Scan for the cell matching the given text and deliver its [x, y] coordinate at center. 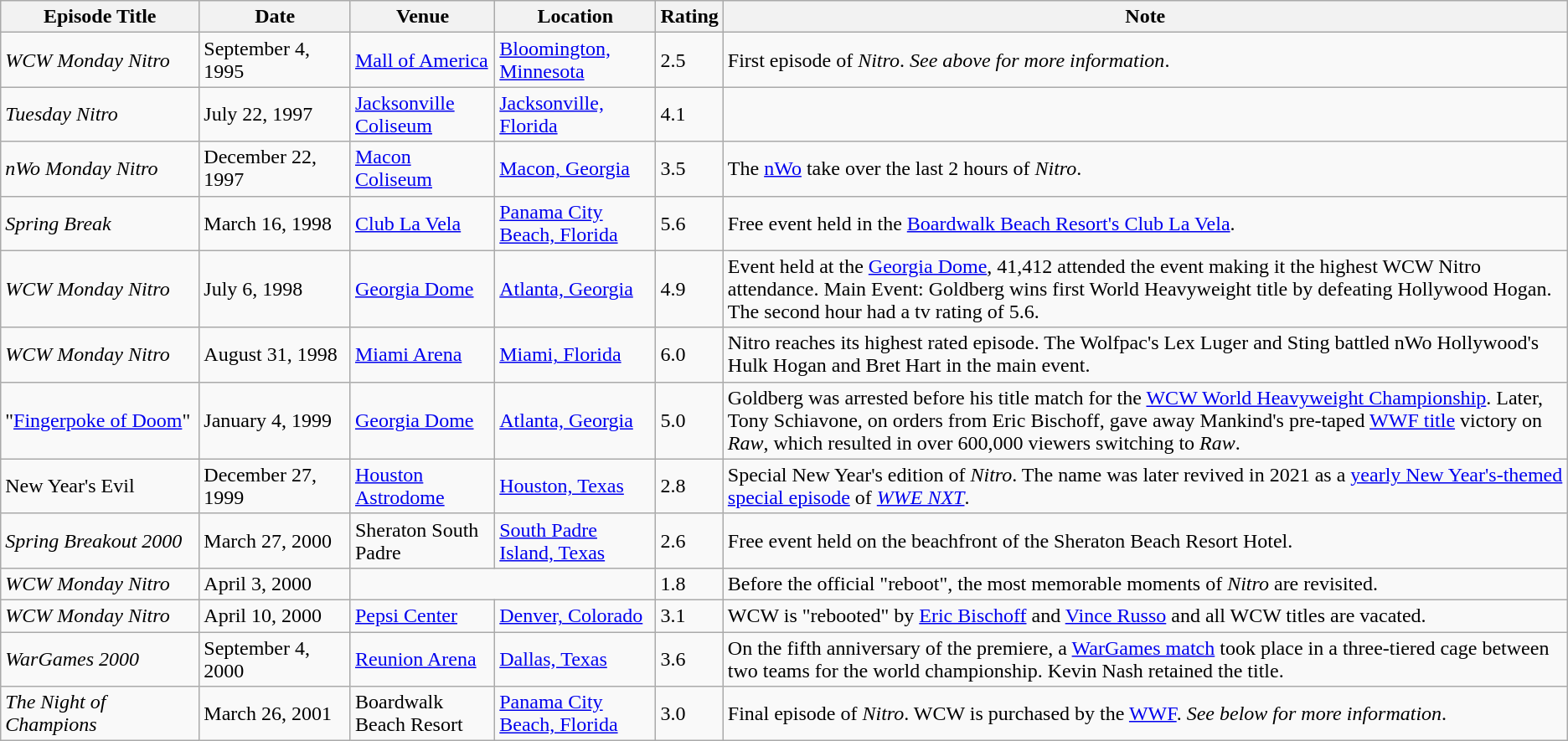
April 3, 2000 [275, 584]
March 26, 2001 [275, 713]
Denver, Colorado [575, 615]
Boardwalk Beach Resort [422, 713]
March 27, 2000 [275, 541]
Macon, Georgia [575, 169]
3.1 [689, 615]
December 22, 1997 [275, 169]
December 27, 1999 [275, 486]
April 10, 2000 [275, 615]
July 6, 1998 [275, 289]
4.9 [689, 289]
WCW is "rebooted" by Eric Bischoff and Vince Russo and all WCW titles are vacated. [1145, 615]
6.0 [689, 355]
Free event held in the Boardwalk Beach Resort's Club La Vela. [1145, 223]
2.5 [689, 60]
South Padre Island, Texas [575, 541]
Location [575, 17]
July 22, 1997 [275, 114]
Spring Breakout 2000 [101, 541]
5.6 [689, 223]
First episode of Nitro. See above for more information. [1145, 60]
Dallas, Texas [575, 658]
Before the official "reboot", the most memorable moments of Nitro are revisited. [1145, 584]
Free event held on the beachfront of the Sheraton Beach Resort Hotel. [1145, 541]
Pepsi Center [422, 615]
Final episode of Nitro. WCW is purchased by the WWF. See below for more information. [1145, 713]
Miami, Florida [575, 355]
Tuesday Nitro [101, 114]
Venue [422, 17]
Mall of America [422, 60]
nWo Monday Nitro [101, 169]
September 4, 2000 [275, 658]
WarGames 2000 [101, 658]
March 16, 1998 [275, 223]
2.8 [689, 486]
Houston Astrodome [422, 486]
September 4, 1995 [275, 60]
The nWo take over the last 2 hours of Nitro. [1145, 169]
Note [1145, 17]
3.6 [689, 658]
August 31, 1998 [275, 355]
3.0 [689, 713]
Spring Break [101, 223]
2.6 [689, 541]
Jacksonville, Florida [575, 114]
3.5 [689, 169]
Date [275, 17]
The Night of Champions [101, 713]
Club La Vela [422, 223]
Rating [689, 17]
Macon Coliseum [422, 169]
Sheraton South Padre [422, 541]
New Year's Evil [101, 486]
4.1 [689, 114]
Bloomington, Minnesota [575, 60]
1.8 [689, 584]
"Fingerpoke of Doom" [101, 420]
Jacksonville Coliseum [422, 114]
Miami Arena [422, 355]
Episode Title [101, 17]
Nitro reaches its highest rated episode. The Wolfpac's Lex Luger and Sting battled nWo Hollywood's Hulk Hogan and Bret Hart in the main event. [1145, 355]
January 4, 1999 [275, 420]
Houston, Texas [575, 486]
Reunion Arena [422, 658]
5.0 [689, 420]
Special New Year's edition of Nitro. The name was later revived in 2021 as a yearly New Year's-themed special episode of WWE NXT. [1145, 486]
